For the text-containing cell, return its midpoint in [X, Y] coordinate format. 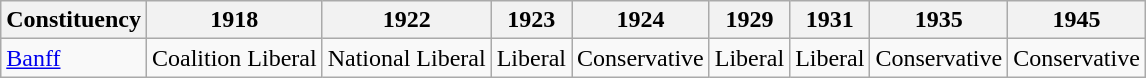
1929 [749, 20]
1918 [234, 20]
1922 [406, 20]
1931 [830, 20]
National Liberal [406, 58]
1923 [531, 20]
1924 [641, 20]
Coalition Liberal [234, 58]
1945 [1077, 20]
1935 [939, 20]
Banff [74, 58]
Constituency [74, 20]
